Pinpoint the cell where the given text exists, returning its (x, y) midpoint coordinate. 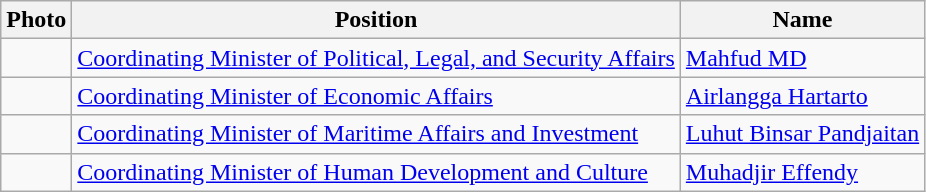
Position (376, 20)
Photo (36, 20)
Coordinating Minister of Economic Affairs (376, 96)
Muhadjir Effendy (802, 172)
Mahfud MD (802, 58)
Airlangga Hartarto (802, 96)
Coordinating Minister of Human Development and Culture (376, 172)
Coordinating Minister of Political, Legal, and Security Affairs (376, 58)
Coordinating Minister of Maritime Affairs and Investment (376, 134)
Luhut Binsar Pandjaitan (802, 134)
Name (802, 20)
